Provide the (X, Y) coordinate of the cell's center where the given text is located.  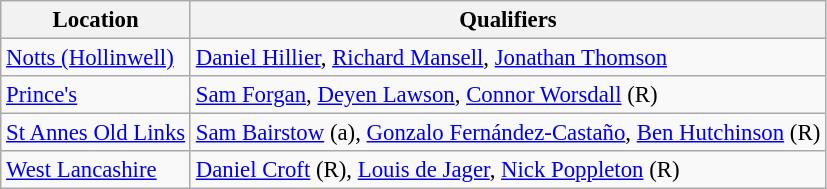
Prince's (96, 95)
St Annes Old Links (96, 133)
Location (96, 20)
Qualifiers (508, 20)
West Lancashire (96, 170)
Sam Bairstow (a), Gonzalo Fernández-Castaño, Ben Hutchinson (R) (508, 133)
Daniel Croft (R), Louis de Jager, Nick Poppleton (R) (508, 170)
Notts (Hollinwell) (96, 58)
Sam Forgan, Deyen Lawson, Connor Worsdall (R) (508, 95)
Daniel Hillier, Richard Mansell, Jonathan Thomson (508, 58)
